Find where the given text appears and provide that cell's center as [X, Y] coordinate. 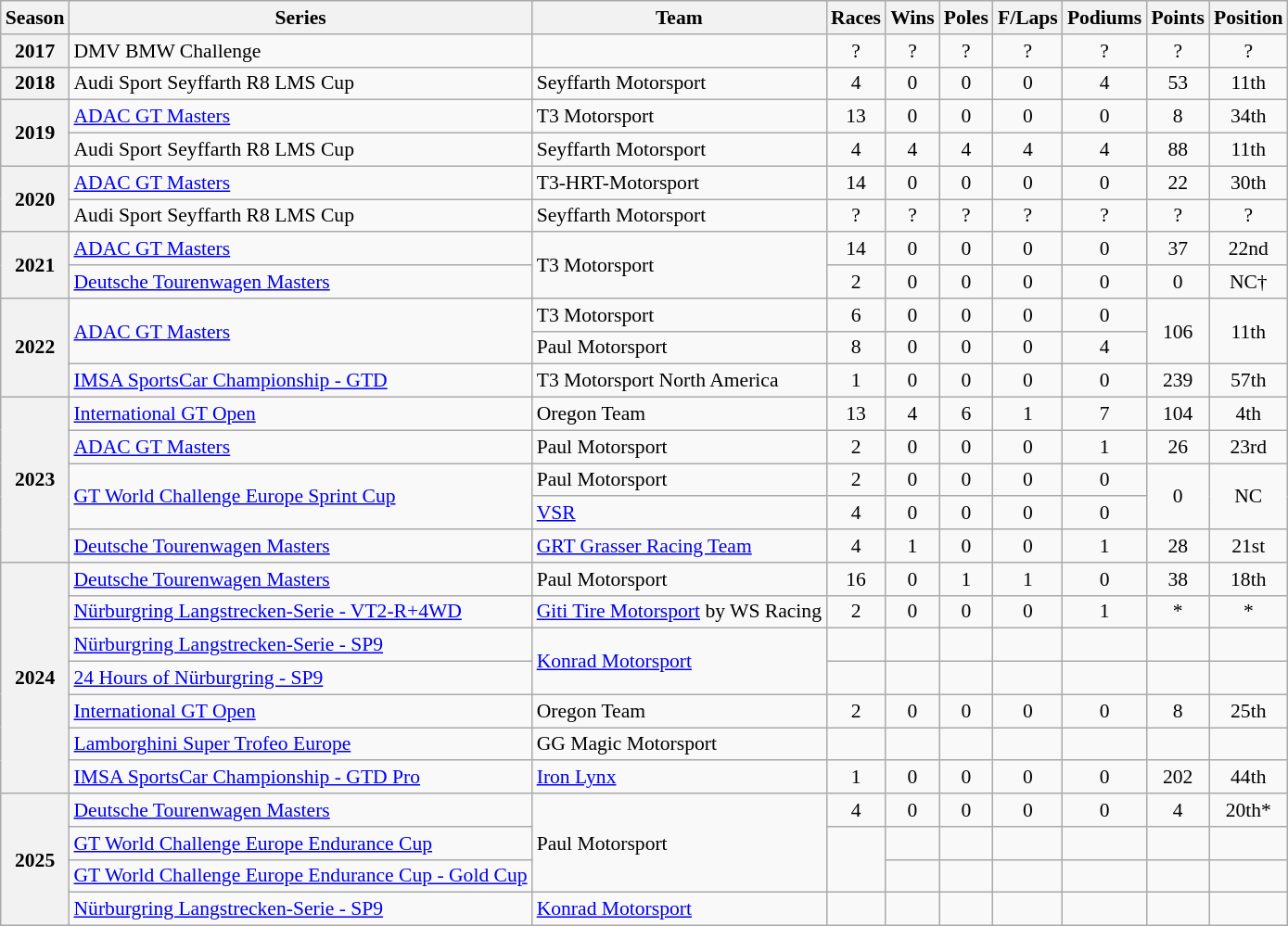
GG Magic Motorsport [679, 744]
18th [1248, 579]
T3 Motorsport North America [679, 381]
104 [1178, 414]
Poles [966, 18]
Lamborghini Super Trofeo Europe [300, 744]
F/Laps [1027, 18]
Team [679, 18]
30th [1248, 183]
28 [1178, 546]
23rd [1248, 447]
239 [1178, 381]
53 [1178, 83]
Season [35, 18]
GT World Challenge Europe Endurance Cup - Gold Cup [300, 876]
34th [1248, 117]
21st [1248, 546]
2018 [35, 83]
NC† [1248, 282]
88 [1178, 150]
22 [1178, 183]
37 [1178, 249]
GT World Challenge Europe Sprint Cup [300, 497]
4th [1248, 414]
Points [1178, 18]
26 [1178, 447]
2023 [35, 480]
DMV BMW Challenge [300, 51]
24 Hours of Nürburgring - SP9 [300, 679]
T3-HRT-Motorsport [679, 183]
GT World Challenge Europe Endurance Cup [300, 844]
Iron Lynx [679, 778]
44th [1248, 778]
2020 [35, 198]
16 [856, 579]
202 [1178, 778]
GRT Grasser Racing Team [679, 546]
57th [1248, 381]
NC [1248, 497]
2019 [35, 133]
Nürburgring Langstrecken-Serie - VT2-R+4WD [300, 612]
Position [1248, 18]
7 [1105, 414]
Races [856, 18]
106 [1178, 332]
2022 [35, 349]
IMSA SportsCar Championship - GTD Pro [300, 778]
22nd [1248, 249]
2024 [35, 679]
20th* [1248, 810]
Podiums [1105, 18]
2025 [35, 859]
Giti Tire Motorsport by WS Racing [679, 612]
25th [1248, 711]
Wins [912, 18]
2021 [35, 265]
VSR [679, 514]
Series [300, 18]
38 [1178, 579]
IMSA SportsCar Championship - GTD [300, 381]
2017 [35, 51]
